Return the [X, Y] coordinate for the center point of the cell that contains the specified text.  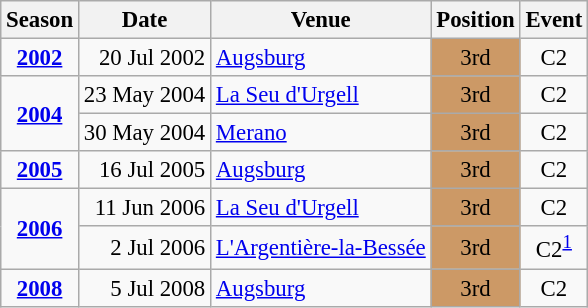
11 Jun 2006 [144, 208]
30 May 2004 [144, 133]
5 Jul 2008 [144, 288]
Venue [321, 20]
Position [476, 20]
2008 [40, 288]
C21 [554, 247]
Merano [321, 133]
Event [554, 20]
16 Jul 2005 [144, 170]
Season [40, 20]
23 May 2004 [144, 95]
2005 [40, 170]
20 Jul 2002 [144, 58]
Date [144, 20]
2006 [40, 229]
2002 [40, 58]
L'Argentière-la-Bessée [321, 247]
2 Jul 2006 [144, 247]
2004 [40, 114]
